Return (x, y) of the center of cell containing provided text 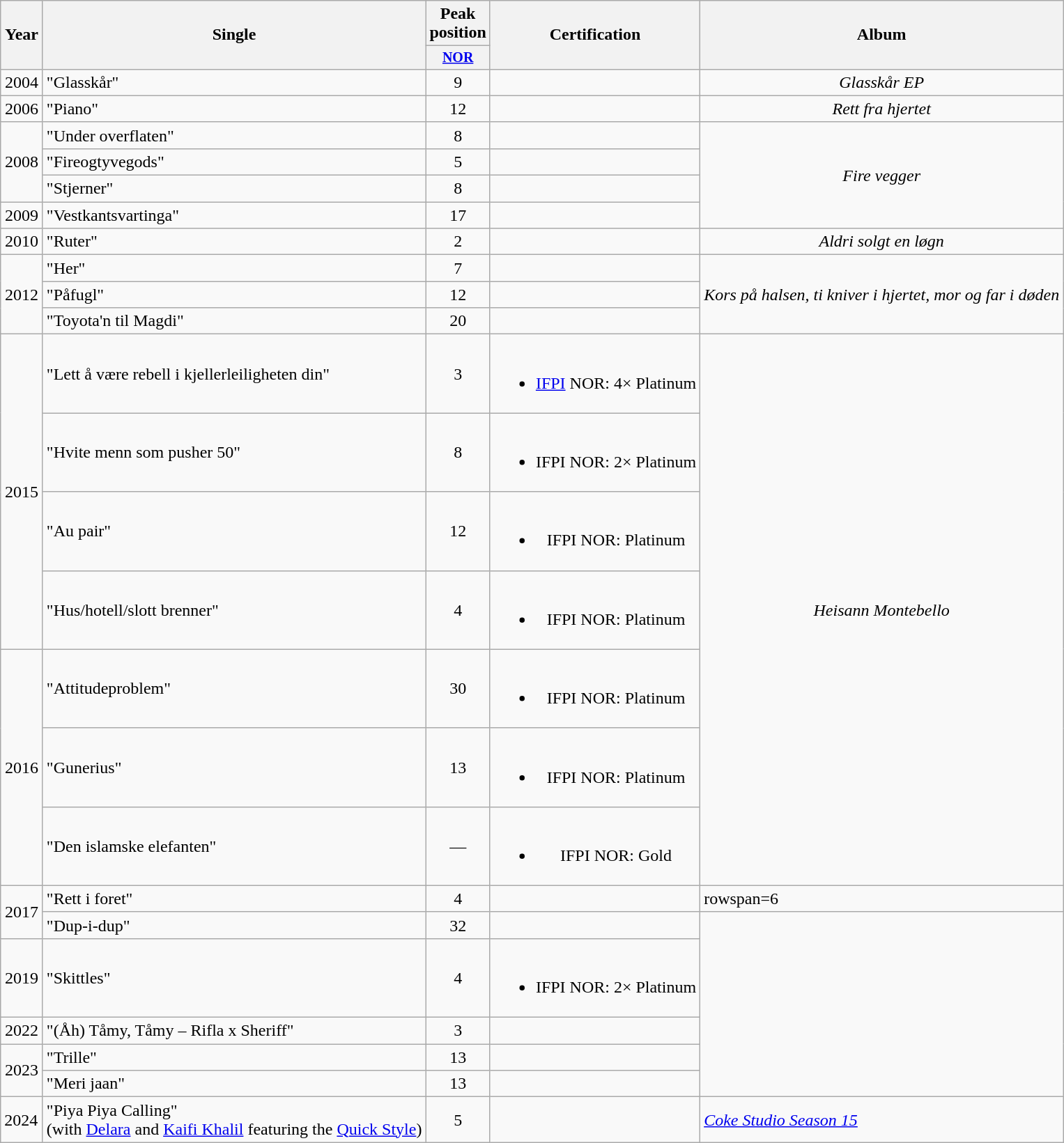
IFPI NOR: 4× Platinum (595, 373)
2015 (22, 492)
Coke Studio Season 15 (882, 1120)
2004 (22, 82)
"Lett å være rebell i kjellerleiligheten din" (234, 373)
17 (458, 215)
Album (882, 35)
"Glasskår" (234, 82)
"Gunerius" (234, 768)
2016 (22, 768)
"Påfugl" (234, 295)
2022 (22, 1031)
"Hus/hotell/slott brenner" (234, 610)
Kors på halsen, ti kniver i hjertet, mor og far i døden (882, 295)
2010 (22, 242)
"Dup-i-dup" (234, 925)
2019 (22, 978)
"Attitudeproblem" (234, 688)
2024 (22, 1120)
2017 (22, 912)
"Den islamske elefanten" (234, 846)
"Under overflaten" (234, 135)
IFPI NOR: Gold (595, 846)
Fire vegger (882, 175)
"Vestkantsvartinga" (234, 215)
Heisann Montebello (882, 610)
Peak position (458, 24)
2008 (22, 162)
2006 (22, 109)
NOR (458, 57)
"Rett i foret" (234, 899)
"Au pair" (234, 531)
Single (234, 35)
32 (458, 925)
Aldri solgt en løgn (882, 242)
"Meri jaan" (234, 1084)
"Skittles" (234, 978)
"Trille" (234, 1057)
"(Åh) Tåmy, Tåmy – Rifla x Sheriff" (234, 1031)
7 (458, 268)
— (458, 846)
"Toyota'n til Magdi" (234, 321)
Year (22, 35)
"Stjerner" (234, 189)
20 (458, 321)
"Fireogtyvegods" (234, 162)
"Her" (234, 268)
rowspan=6 (882, 899)
"Hvite menn som pusher 50" (234, 453)
9 (458, 82)
"Ruter" (234, 242)
30 (458, 688)
2012 (22, 295)
Rett fra hjertet (882, 109)
2009 (22, 215)
Certification (595, 35)
2023 (22, 1071)
Glasskår EP (882, 82)
"Piano" (234, 109)
"Piya Piya Calling"(with Delara and Kaifi Khalil featuring the Quick Style) (234, 1120)
2 (458, 242)
